Extract the [x, y] coordinate from the center of the cell holding the provided text.  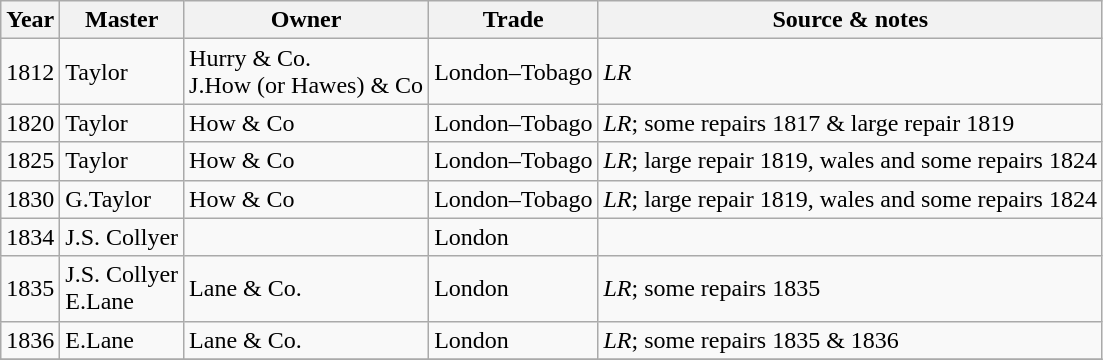
1830 [30, 199]
G.Taylor [122, 199]
1812 [30, 72]
1835 [30, 288]
Source & notes [850, 20]
Master [122, 20]
1825 [30, 161]
E.Lane [122, 340]
LR; some repairs 1817 & large repair 1819 [850, 123]
LR; some repairs 1835 & 1836 [850, 340]
LR [850, 72]
Trade [514, 20]
Year [30, 20]
J.S. CollyerE.Lane [122, 288]
LR; some repairs 1835 [850, 288]
Hurry & Co.J.How (or Hawes) & Co [306, 72]
1834 [30, 237]
1836 [30, 340]
Owner [306, 20]
1820 [30, 123]
J.S. Collyer [122, 237]
